From the cell containing the given text, extract its center point as [X, Y] coordinate. 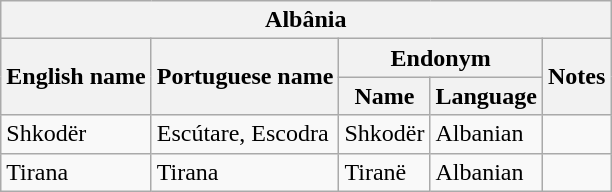
Albânia [306, 20]
Name [384, 96]
Notes [576, 77]
Escútare, Escodra [245, 134]
Endonym [440, 58]
Tiranë [384, 172]
English name [76, 77]
Language [486, 96]
Portuguese name [245, 77]
